Determine the (X, Y) coordinate at the center of the cell enclosing the given text.  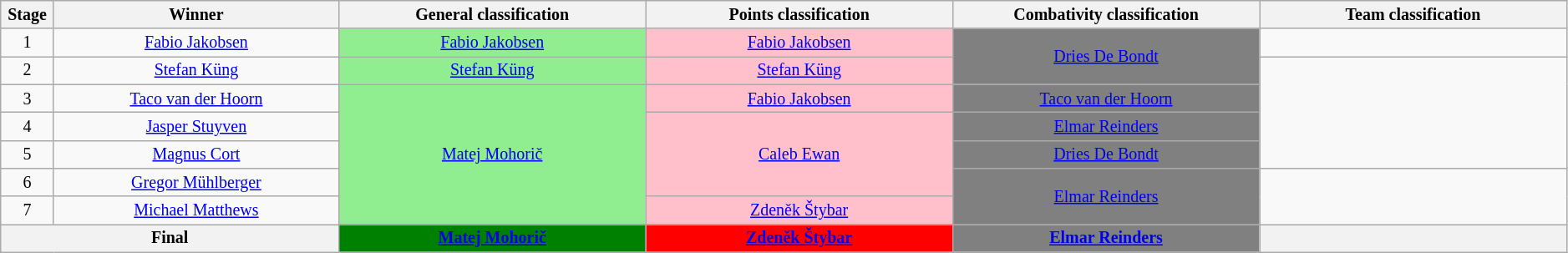
1 (28, 43)
Caleb Ewan (799, 154)
6 (28, 182)
General classification (493, 15)
Gregor Mühlberger (195, 182)
7 (28, 210)
Magnus Cort (195, 154)
5 (28, 154)
3 (28, 99)
Combativity classification (1106, 15)
Stage (28, 15)
2 (28, 70)
Final (170, 239)
Jasper Stuyven (195, 127)
Team classification (1413, 15)
Points classification (799, 15)
Winner (195, 15)
4 (28, 127)
Michael Matthews (195, 210)
